Extract the (X, Y) coordinate from the center of the cell holding the provided text.  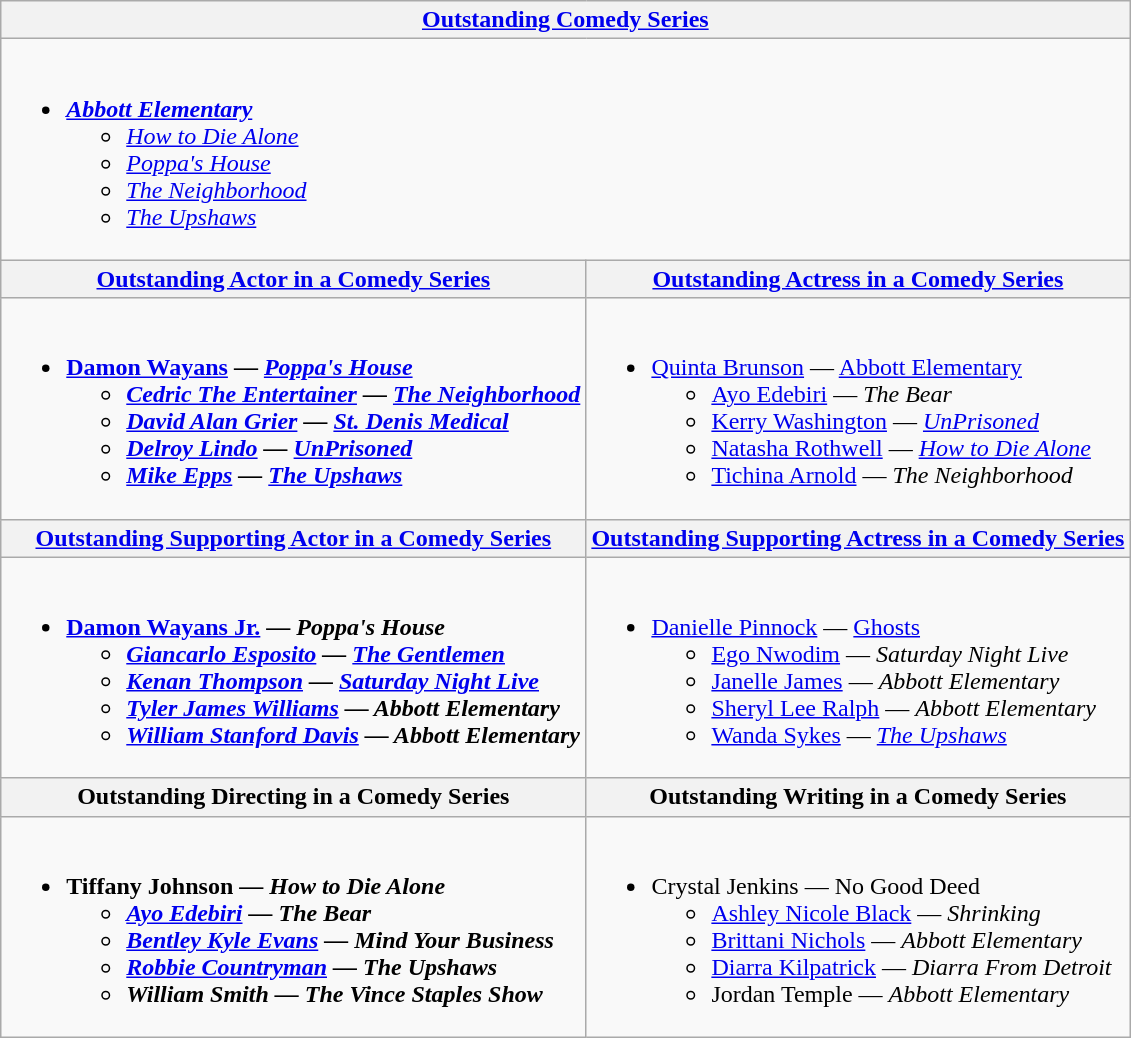
Outstanding Writing in a Comedy Series (858, 797)
Abbott ElementaryHow to Die AlonePoppa's HouseThe NeighborhoodThe Upshaws (566, 150)
Outstanding Comedy Series (566, 20)
Outstanding Supporting Actress in a Comedy Series (858, 538)
Outstanding Directing in a Comedy Series (294, 797)
Outstanding Supporting Actor in a Comedy Series (294, 538)
Outstanding Actress in a Comedy Series (858, 279)
Outstanding Actor in a Comedy Series (294, 279)
